Determine the (X, Y) coordinate at the center of the cell enclosing the given text.  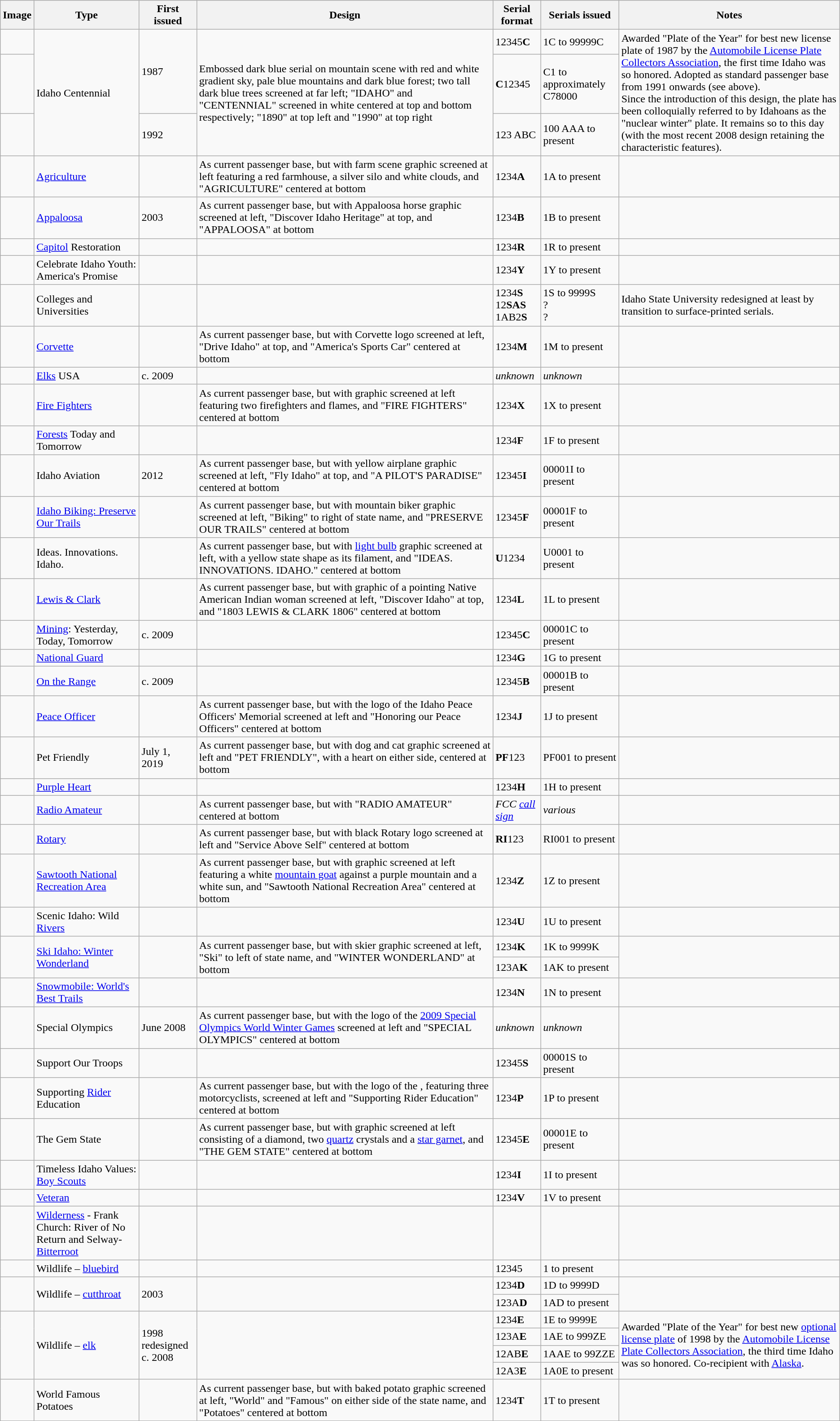
1234V (517, 1198)
1AD to present (580, 1303)
1234B (517, 218)
Type (87, 15)
Support Our Troops (87, 1063)
1234G (517, 658)
1AE to 999ZE (580, 1337)
1234K (517, 947)
1234R (517, 247)
1234Y (517, 270)
U1234 (517, 558)
June 2008 (168, 1027)
123 ABC (517, 135)
1234Z (517, 881)
Veteran (87, 1198)
C12345 (517, 84)
Idaho State University redesigned at least by transition to surface-printed serials. (729, 305)
1234U (517, 922)
1F to present (580, 440)
1234H (517, 787)
Purple Heart (87, 787)
Image (17, 15)
Capitol Restoration (87, 247)
As current passenger base, but with black Rotary logo screened at left and "Service Above Self" centered at bottom (345, 839)
Sawtooth National Recreation Area (87, 881)
1Z to present (580, 881)
Ideas. Innovations. Idaho. (87, 558)
1E to 9999E (580, 1320)
00001F to present (580, 517)
Serials issued (580, 15)
Notes (729, 15)
12345E (517, 1140)
July 1, 2019 (168, 758)
1V to present (580, 1198)
1AK to present (580, 967)
1234A (517, 176)
Mining: Yesterday, Today, Tomorrow (87, 635)
RI001 to present (580, 839)
2012 (168, 475)
12345 (517, 1268)
World Famous Potatoes (87, 1400)
12345B (517, 681)
C1 to approximately C78000 (580, 84)
1A0E to present (580, 1371)
1J to present (580, 716)
Colleges and Universities (87, 305)
12345F (517, 517)
Scenic Idaho: Wild Rivers (87, 922)
00001B to present (580, 681)
1R to present (580, 247)
As current passenger base, but with Corvette logo screened at left, "Drive Idaho" at top, and "America's Sports Car" centered at bottom (345, 346)
1998redesigned c. 2008 (168, 1345)
various (580, 810)
As current passenger base, but with Appaloosa horse graphic screened at left, "Discover Idaho Heritage" at top, and "APPALOOSA" at bottom (345, 218)
1234I (517, 1175)
12A3E (517, 1371)
Wilderness - Frank Church: River of No Return and Selway-Bitterroot (87, 1233)
As current passenger base, but with "RADIO AMATEUR" centered at bottom (345, 810)
1N to present (580, 992)
On the Range (87, 681)
12345I (517, 475)
Rotary (87, 839)
As current passenger base, but with yellow airplane graphic screened at left, "Fly Idaho" at top, and "A PILOT'S PARADISE" centered at bottom (345, 475)
1234T (517, 1400)
1234E (517, 1320)
1234D (517, 1285)
Timeless Idaho Values: Boy Scouts (87, 1175)
1987 (168, 72)
1234F (517, 440)
1C to 99999C (580, 42)
1I to present (580, 1175)
00001S to present (580, 1063)
1234S12SAS1AB2S (517, 305)
Forests Today and Tomorrow (87, 440)
Agriculture (87, 176)
1L to present (580, 600)
Corvette (87, 346)
National Guard (87, 658)
1M to present (580, 346)
1234N (517, 992)
1Y to present (580, 270)
Elks USA (87, 376)
123AK (517, 967)
1H to present (580, 787)
The Gem State (87, 1140)
Wildlife – elk (87, 1345)
123AE (517, 1337)
RI123 (517, 839)
Idaho Aviation (87, 475)
1A to present (580, 176)
1X to present (580, 405)
1D to 9999D (580, 1285)
Appaloosa (87, 218)
Radio Amateur (87, 810)
Celebrate Idaho Youth: America's Promise (87, 270)
Special Olympics (87, 1027)
1234M (517, 346)
1K to 9999K (580, 947)
1992 (168, 135)
00001I to present (580, 475)
U0001 to present (580, 558)
Serial format (517, 15)
Idaho Biking: Preserve Our Trails (87, 517)
1234P (517, 1098)
00001C to present (580, 635)
Ski Idaho: Winter Wonderland (87, 957)
1 to present (580, 1268)
Supporting Rider Education (87, 1098)
Fire Fighters (87, 405)
1AAE to 99ZZE (580, 1354)
100 AAA to present (580, 135)
Wildlife – bluebird (87, 1268)
As current passenger base, but with skier graphic screened at left, "Ski" to left of state name, and "WINTER WONDERLAND" at bottom (345, 957)
As current passenger base, but with graphic screened at left featuring two firefighters and flames, and "FIRE FIGHTERS" centered at bottom (345, 405)
1234X (517, 405)
Design (345, 15)
Snowmobile: World's Best Trails (87, 992)
As current passenger base, but with dog and cat graphic screened at left and "PET FRIENDLY", with a heart on either side, centered at bottom (345, 758)
1T to present (580, 1400)
PF001 to present (580, 758)
00001E to present (580, 1140)
1B to present (580, 218)
FCC call sign (517, 810)
Lewis & Clark (87, 600)
12345S (517, 1063)
PF123 (517, 758)
123AD (517, 1303)
1P to present (580, 1098)
Idaho Centennial (87, 92)
1S to 9999S?? (580, 305)
1U to present (580, 922)
Wildlife – cutthroat (87, 1294)
1G to present (580, 658)
1234J (517, 716)
Pet Friendly (87, 758)
First issued (168, 15)
12ABE (517, 1354)
Peace Officer (87, 716)
1234L (517, 600)
